Output the (x, y) coordinate of the center of the cell containing the given text.  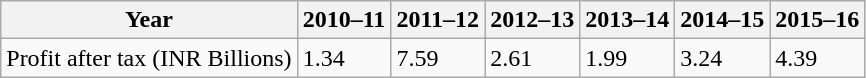
1.99 (628, 58)
2014–15 (722, 20)
2012–13 (532, 20)
Profit after tax (INR Billions) (149, 58)
2015–16 (818, 20)
Year (149, 20)
4.39 (818, 58)
7.59 (438, 58)
3.24 (722, 58)
1.34 (344, 58)
2011–12 (438, 20)
2.61 (532, 58)
2010–11 (344, 20)
2013–14 (628, 20)
